Extract the (x, y) coordinate from the center of the cell holding the provided text.  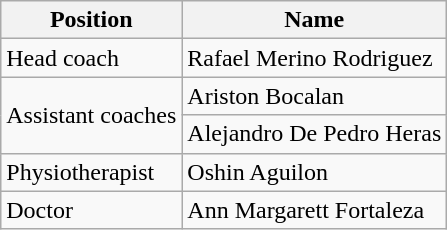
Doctor (92, 210)
Position (92, 20)
Ariston Bocalan (314, 96)
Name (314, 20)
Ann Margarett Fortaleza (314, 210)
Physiotherapist (92, 172)
Rafael Merino Rodriguez (314, 58)
Assistant coaches (92, 115)
Alejandro De Pedro Heras (314, 134)
Head coach (92, 58)
Oshin Aguilon (314, 172)
